Detect which cell encompasses the target text, then output its (X, Y) center coordinate. 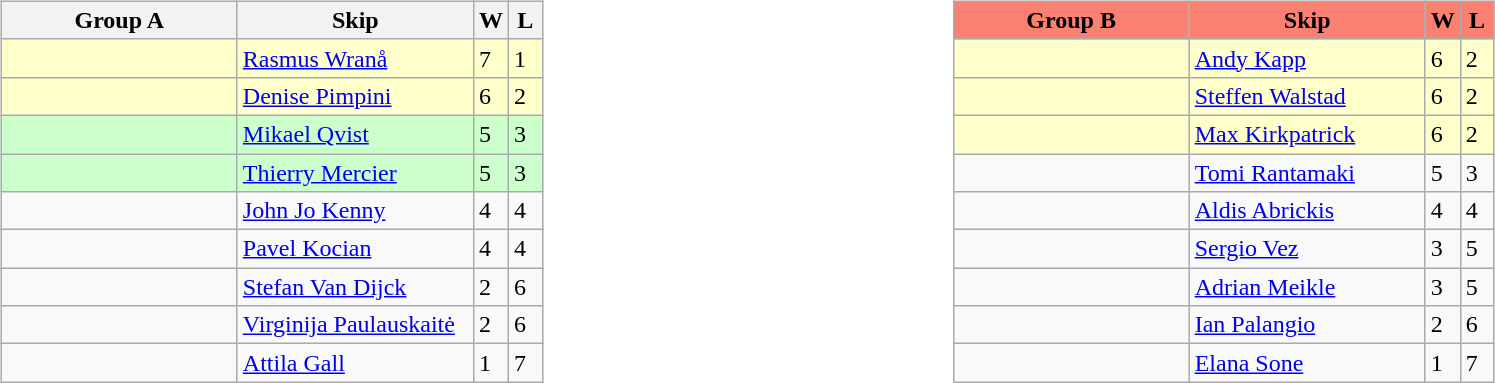
Steffen Walstad (1307, 96)
Attila Gall (355, 363)
Stefan Van Dijck (355, 287)
Andy Kapp (1307, 58)
Tomi Rantamaki (1307, 173)
Virginija Paulauskaitė (355, 325)
Denise Pimpini (355, 96)
Group A (119, 20)
Max Kirkpatrick (1307, 134)
Group B (1071, 20)
Thierry Mercier (355, 173)
Rasmus Wranå (355, 58)
John Jo Kenny (355, 211)
Mikael Qvist (355, 134)
Sergio Vez (1307, 249)
Elana Sone (1307, 363)
Aldis Abrickis (1307, 211)
Pavel Kocian (355, 249)
Ian Palangio (1307, 325)
Adrian Meikle (1307, 287)
